Return (X, Y) of the center of cell containing provided text 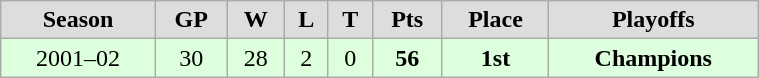
2 (306, 58)
Pts (407, 20)
GP (191, 20)
T (350, 20)
Playoffs (654, 20)
Season (78, 20)
30 (191, 58)
1st (496, 58)
L (306, 20)
28 (256, 58)
56 (407, 58)
Place (496, 20)
2001–02 (78, 58)
W (256, 20)
Champions (654, 58)
0 (350, 58)
